Determine the [X, Y] coordinate at the center of the cell enclosing the given text.  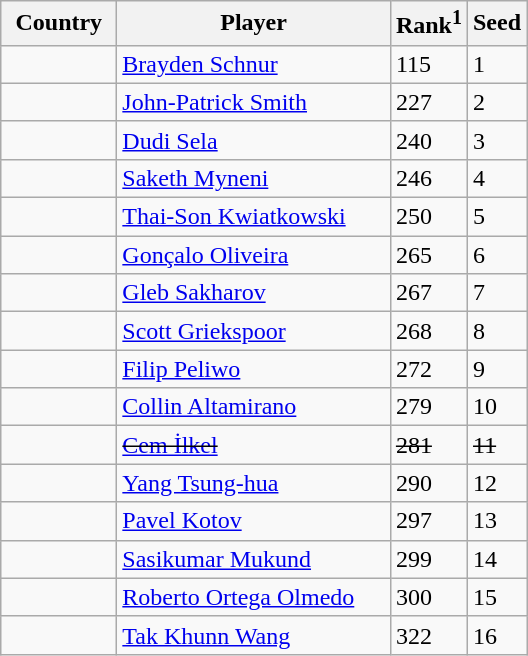
Pavel Kotov [254, 521]
Roberto Ortega Olmedo [254, 597]
12 [496, 483]
15 [496, 597]
115 [428, 64]
299 [428, 559]
4 [496, 178]
7 [496, 293]
Seed [496, 24]
3 [496, 140]
Filip Peliwo [254, 369]
1 [496, 64]
Saketh Myneni [254, 178]
272 [428, 369]
Gleb Sakharov [254, 293]
11 [496, 445]
227 [428, 102]
279 [428, 407]
Player [254, 24]
Rank1 [428, 24]
246 [428, 178]
Scott Griekspoor [254, 331]
250 [428, 217]
Dudi Sela [254, 140]
322 [428, 635]
Country [59, 24]
300 [428, 597]
265 [428, 255]
290 [428, 483]
Collin Altamirano [254, 407]
16 [496, 635]
6 [496, 255]
5 [496, 217]
John-Patrick Smith [254, 102]
Thai-Son Kwiatkowski [254, 217]
267 [428, 293]
Cem İlkel [254, 445]
9 [496, 369]
Brayden Schnur [254, 64]
281 [428, 445]
297 [428, 521]
268 [428, 331]
10 [496, 407]
Tak Khunn Wang [254, 635]
Gonçalo Oliveira [254, 255]
Yang Tsung-hua [254, 483]
240 [428, 140]
Sasikumar Mukund [254, 559]
8 [496, 331]
14 [496, 559]
13 [496, 521]
2 [496, 102]
